From the cell containing the given text, extract its center point as [X, Y] coordinate. 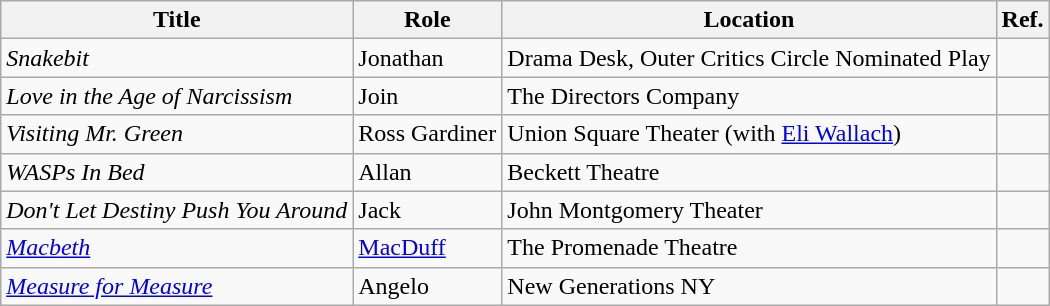
Beckett Theatre [749, 172]
Measure for Measure [177, 286]
Location [749, 20]
The Promenade Theatre [749, 248]
The Directors Company [749, 96]
Ref. [1022, 20]
Allan [428, 172]
Visiting Mr. Green [177, 134]
Join [428, 96]
MacDuff [428, 248]
WASPs In Bed [177, 172]
Snakebit [177, 58]
Jonathan [428, 58]
Drama Desk, Outer Critics Circle Nominated Play [749, 58]
Angelo [428, 286]
Role [428, 20]
Macbeth [177, 248]
John Montgomery Theater [749, 210]
Love in the Age of Narcissism [177, 96]
Title [177, 20]
Union Square Theater (with Eli Wallach) [749, 134]
New Generations NY [749, 286]
Don't Let Destiny Push You Around [177, 210]
Jack [428, 210]
Ross Gardiner [428, 134]
